Return (X, Y) of the center of cell containing provided text 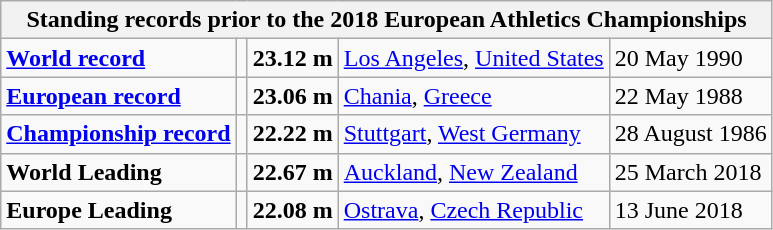
World Leading (118, 172)
20 May 1990 (690, 58)
22.08 m (292, 210)
Auckland, New Zealand (474, 172)
European record (118, 96)
Championship record (118, 134)
Europe Leading (118, 210)
Chania, Greece (474, 96)
28 August 1986 (690, 134)
22.67 m (292, 172)
23.12 m (292, 58)
Standing records prior to the 2018 European Athletics Championships (387, 20)
Ostrava, Czech Republic (474, 210)
22 May 1988 (690, 96)
23.06 m (292, 96)
13 June 2018 (690, 210)
Stuttgart, West Germany (474, 134)
Los Angeles, United States (474, 58)
22.22 m (292, 134)
World record (118, 58)
25 March 2018 (690, 172)
